Determine the (x, y) coordinate at the center of the cell enclosing the given text.  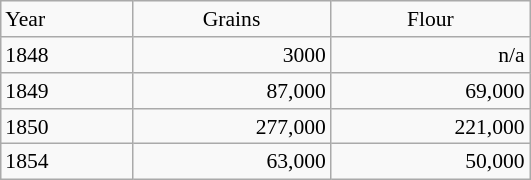
1849 (66, 91)
277,000 (232, 126)
Year (66, 19)
69,000 (430, 91)
50,000 (430, 162)
1848 (66, 55)
221,000 (430, 126)
n/a (430, 55)
1850 (66, 126)
87,000 (232, 91)
Flour (430, 19)
63,000 (232, 162)
3000 (232, 55)
1854 (66, 162)
Grains (232, 19)
